From the cell containing the given text, extract its center point as [X, Y] coordinate. 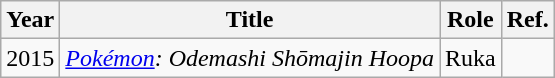
Ref. [528, 20]
2015 [30, 58]
Role [471, 20]
Year [30, 20]
Title [250, 20]
Pokémon: Odemashi Shōmajin Hoopa [250, 58]
Ruka [471, 58]
